Return (x, y) of the center of cell containing provided text 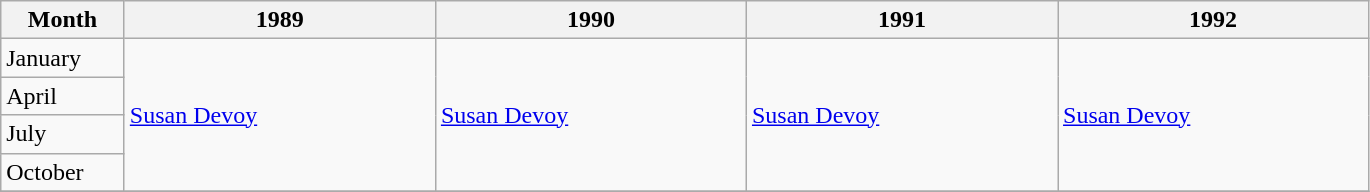
October (63, 172)
Month (63, 20)
April (63, 96)
1992 (1214, 20)
1989 (280, 20)
January (63, 58)
1990 (590, 20)
1991 (902, 20)
July (63, 134)
